Detect which cell encompasses the target text, then output its [X, Y] center coordinate. 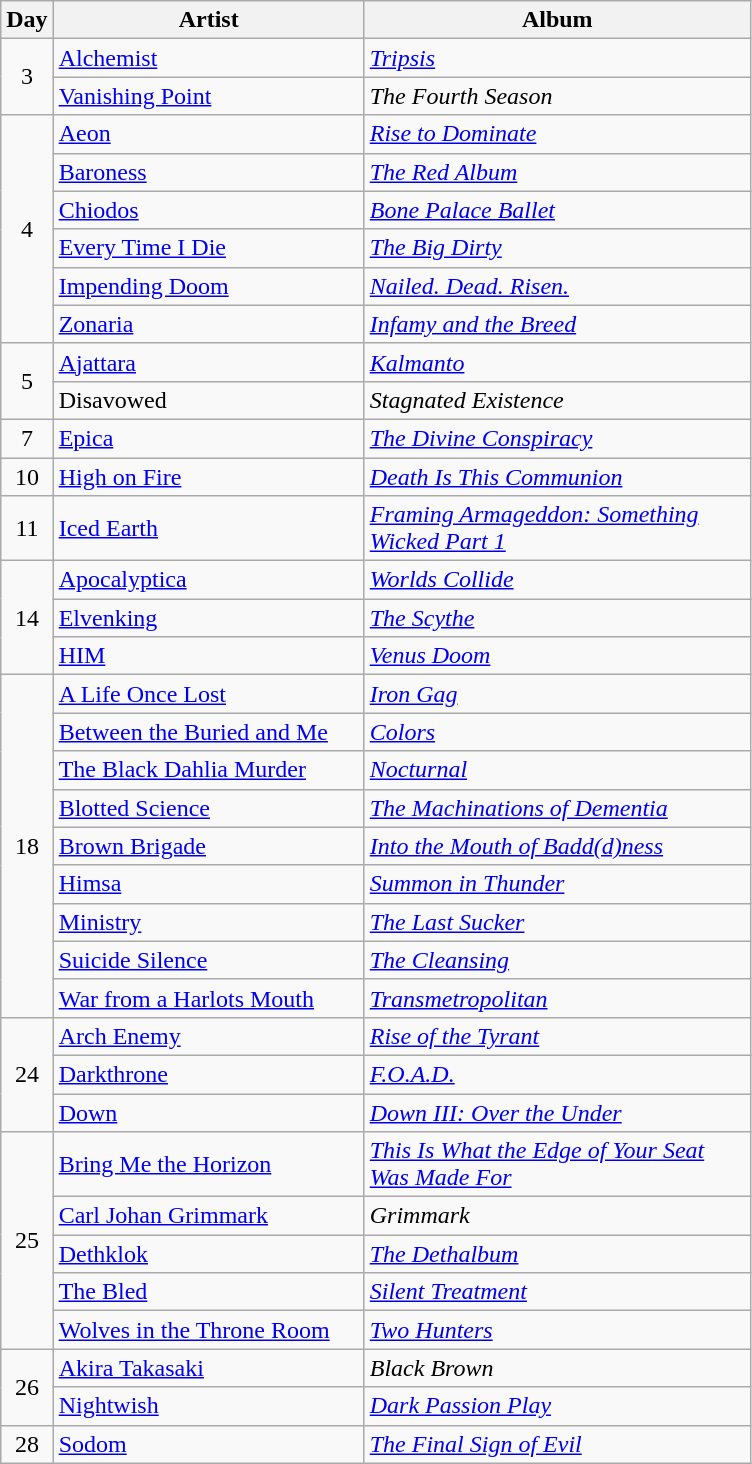
14 [27, 618]
Baroness [208, 172]
Album [557, 20]
Suicide Silence [208, 960]
Aeon [208, 134]
Alchemist [208, 58]
Chiodos [208, 210]
The Machinations of Dementia [557, 808]
Down [208, 1113]
Black Brown [557, 1368]
Impending Doom [208, 286]
Himsa [208, 884]
25 [27, 1240]
Tripsis [557, 58]
Stagnated Existence [557, 400]
The Divine Conspiracy [557, 438]
Grimmark [557, 1216]
Artist [208, 20]
11 [27, 528]
Carl Johan Grimmark [208, 1216]
The Black Dahlia Murder [208, 770]
The Big Dirty [557, 248]
Dethklok [208, 1254]
A Life Once Lost [208, 694]
The Final Sign of Evil [557, 1444]
3 [27, 77]
Ministry [208, 922]
Sodom [208, 1444]
Arch Enemy [208, 1036]
HIM [208, 656]
Summon in Thunder [557, 884]
Colors [557, 732]
Rise to Dominate [557, 134]
Ajattara [208, 362]
This Is What the Edge of Your Seat Was Made For [557, 1164]
High on Fire [208, 477]
7 [27, 438]
Elvenking [208, 618]
Nailed. Dead. Risen. [557, 286]
Between the Buried and Me [208, 732]
26 [27, 1387]
10 [27, 477]
Into the Mouth of Badd(d)ness [557, 846]
Kalmanto [557, 362]
The Red Album [557, 172]
Worlds Collide [557, 580]
Day [27, 20]
Iced Earth [208, 528]
Brown Brigade [208, 846]
Venus Doom [557, 656]
Down III: Over the Under [557, 1113]
Silent Treatment [557, 1292]
The Scythe [557, 618]
Blotted Science [208, 808]
The Dethalbum [557, 1254]
Bone Palace Ballet [557, 210]
Zonaria [208, 324]
The Bled [208, 1292]
Akira Takasaki [208, 1368]
Nocturnal [557, 770]
Iron Gag [557, 694]
War from a Harlots Mouth [208, 998]
The Last Sucker [557, 922]
Dark Passion Play [557, 1406]
Two Hunters [557, 1330]
Every Time I Die [208, 248]
5 [27, 381]
Epica [208, 438]
Death Is This Communion [557, 477]
Infamy and the Breed [557, 324]
Darkthrone [208, 1074]
The Fourth Season [557, 96]
Framing Armageddon: Something Wicked Part 1 [557, 528]
The Cleansing [557, 960]
Vanishing Point [208, 96]
F.O.A.D. [557, 1074]
4 [27, 229]
24 [27, 1074]
18 [27, 846]
Bring Me the Horizon [208, 1164]
Disavowed [208, 400]
Apocalyptica [208, 580]
28 [27, 1444]
Rise of the Tyrant [557, 1036]
Nightwish [208, 1406]
Wolves in the Throne Room [208, 1330]
Transmetropolitan [557, 998]
